Find where the given text appears and provide that cell's center as [x, y] coordinate. 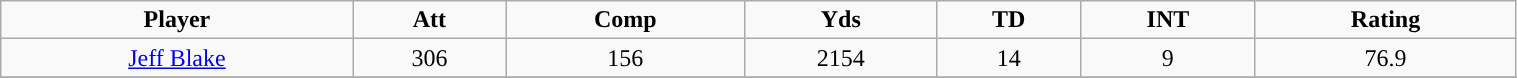
76.9 [1386, 58]
TD [1009, 20]
Player [177, 20]
9 [1168, 58]
Comp [626, 20]
156 [626, 58]
INT [1168, 20]
14 [1009, 58]
Yds [841, 20]
Jeff Blake [177, 58]
2154 [841, 58]
306 [430, 58]
Att [430, 20]
Rating [1386, 20]
